For the text-containing cell, return its midpoint in (X, Y) coordinate format. 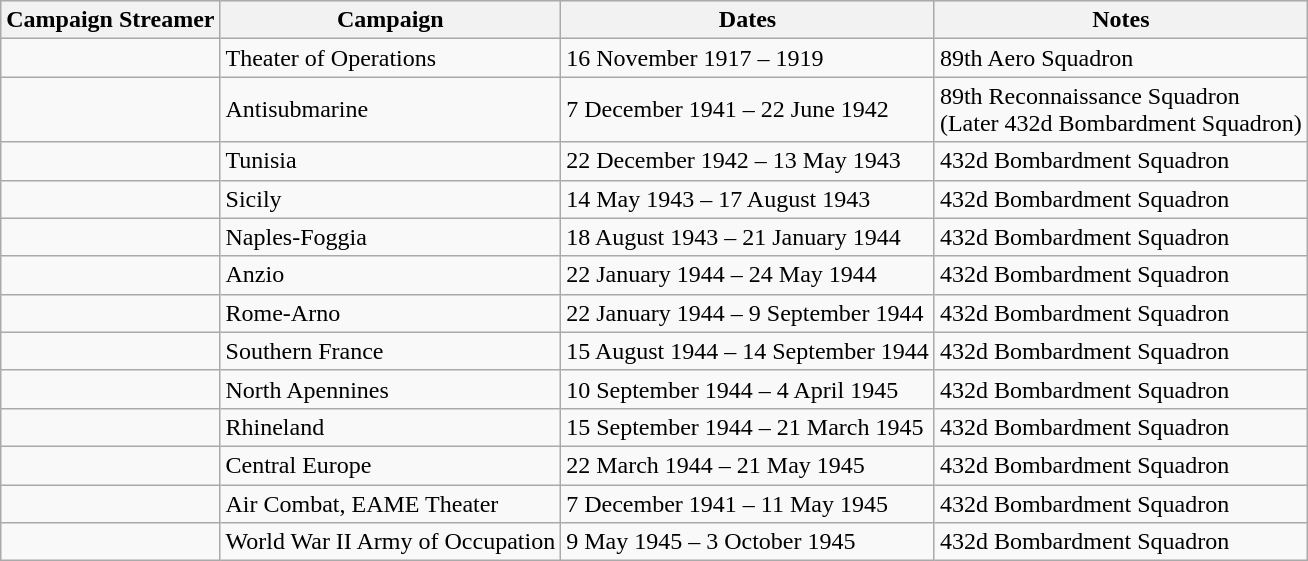
Notes (1120, 20)
22 December 1942 – 13 May 1943 (748, 161)
Dates (748, 20)
16 November 1917 – 1919 (748, 58)
89th Reconnaissance Squadron (Later 432d Bombardment Squadron) (1120, 110)
10 September 1944 – 4 April 1945 (748, 389)
Rhineland (390, 427)
Antisubmarine (390, 110)
18 August 1943 – 21 January 1944 (748, 237)
World War II Army of Occupation (390, 542)
Central Europe (390, 465)
North Apennines (390, 389)
Anzio (390, 275)
15 September 1944 – 21 March 1945 (748, 427)
14 May 1943 – 17 August 1943 (748, 199)
7 December 1941 – 22 June 1942 (748, 110)
Tunisia (390, 161)
Campaign Streamer (110, 20)
Sicily (390, 199)
7 December 1941 – 11 May 1945 (748, 503)
Rome-Arno (390, 313)
Theater of Operations (390, 58)
22 January 1944 – 24 May 1944 (748, 275)
89th Aero Squadron (1120, 58)
22 March 1944 – 21 May 1945 (748, 465)
Southern France (390, 351)
Naples-Foggia (390, 237)
Campaign (390, 20)
22 January 1944 – 9 September 1944 (748, 313)
9 May 1945 – 3 October 1945 (748, 542)
Air Combat, EAME Theater (390, 503)
15 August 1944 – 14 September 1944 (748, 351)
